Locate the cell with the specified text and output its [x, y] center coordinate. 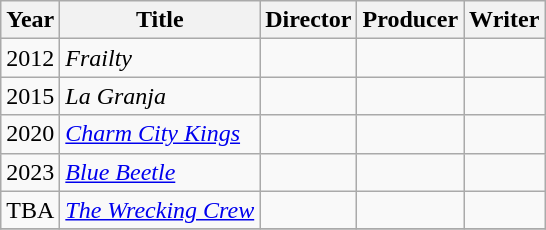
2023 [30, 172]
Blue Beetle [160, 172]
2012 [30, 58]
The Wrecking Crew [160, 210]
2015 [30, 96]
Title [160, 20]
Year [30, 20]
Frailty [160, 58]
Charm City Kings [160, 134]
La Granja [160, 96]
Director [308, 20]
Producer [410, 20]
Writer [504, 20]
TBA [30, 210]
2020 [30, 134]
